Return the [x, y] coordinate for the center point of the cell that contains the specified text.  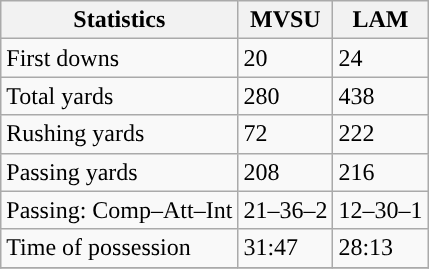
First downs [120, 58]
LAM [380, 20]
24 [380, 58]
12–30–1 [380, 210]
Total yards [120, 96]
Passing: Comp–Att–Int [120, 210]
MVSU [286, 20]
216 [380, 172]
20 [286, 58]
21–36–2 [286, 210]
Rushing yards [120, 134]
31:47 [286, 248]
280 [286, 96]
Time of possession [120, 248]
Statistics [120, 20]
438 [380, 96]
28:13 [380, 248]
72 [286, 134]
208 [286, 172]
222 [380, 134]
Passing yards [120, 172]
